Provide the (x, y) coordinate of the cell's center where the given text is located.  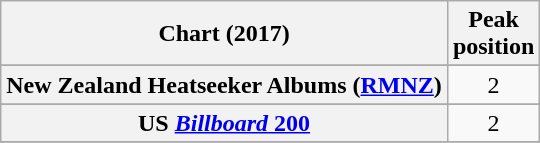
Chart (2017) (224, 34)
Peak position (493, 34)
US Billboard 200 (224, 123)
New Zealand Heatseeker Albums (RMNZ) (224, 85)
